Detect which cell encompasses the target text, then output its [x, y] center coordinate. 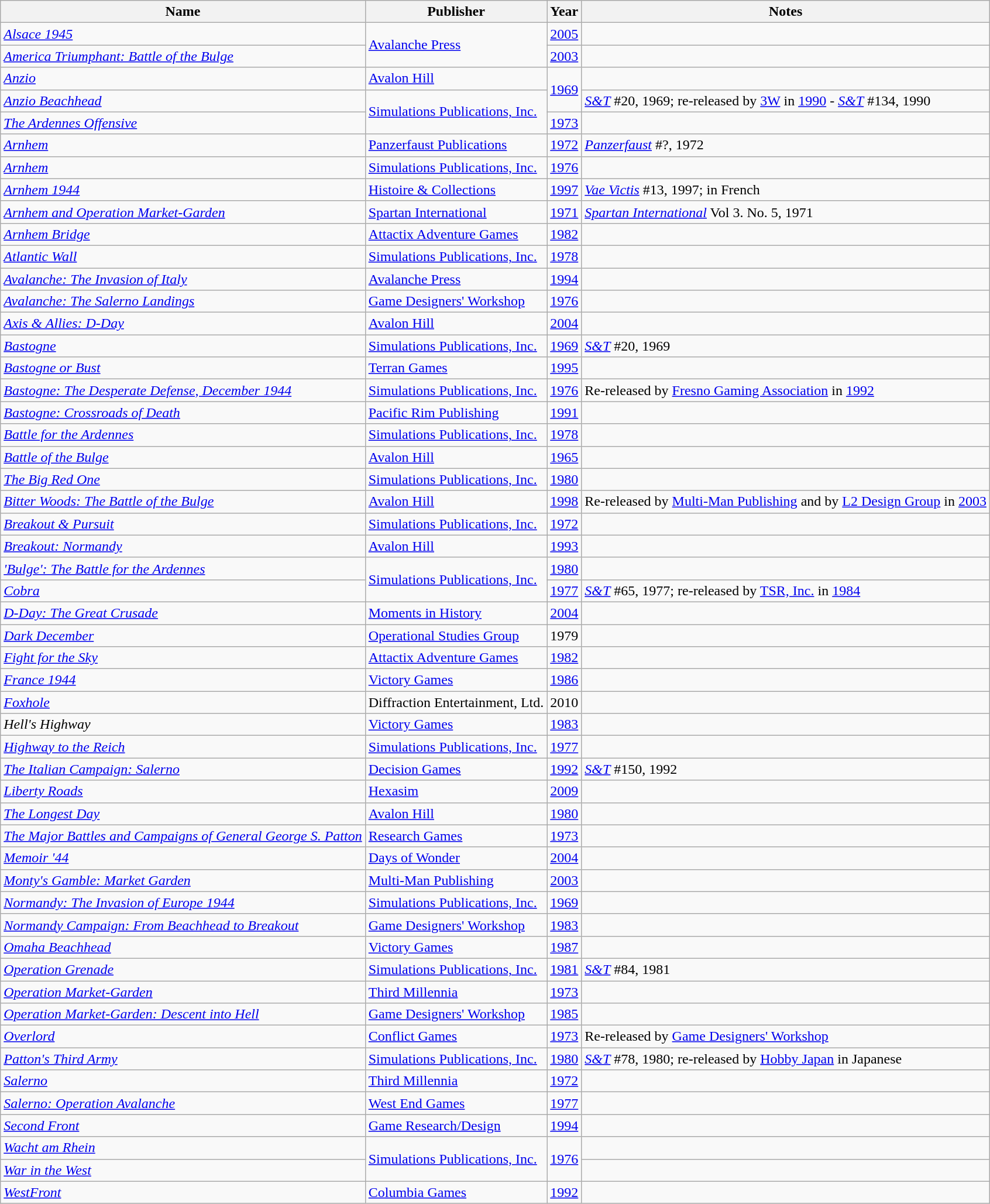
2010 [564, 702]
The Italian Campaign: Salerno [183, 769]
Operational Studies Group [456, 635]
Arnhem 1944 [183, 190]
Bastogne or Bust [183, 368]
Breakout & Pursuit [183, 524]
Re-released by Multi-Man Publishing and by L2 Design Group in 2003 [786, 502]
1979 [564, 635]
D-Day: The Great Crusade [183, 613]
Highway to the Reich [183, 747]
Normandy Campaign: From Beachhead to Breakout [183, 925]
Arnhem and Operation Market-Garden [183, 212]
S&T #20, 1969; re-released by 3W in 1990 - S&T #134, 1990 [786, 101]
1985 [564, 1014]
1993 [564, 546]
Battle of the Bulge [183, 457]
Avalanche: The Invasion of Italy [183, 279]
Pacific Rim Publishing [456, 413]
Monty's Gamble: Market Garden [183, 880]
Columbia Games [456, 1192]
Hexasim [456, 791]
Battle for the Ardennes [183, 435]
'Bulge': The Battle for the Ardennes [183, 568]
Memoir '44 [183, 858]
S&T #78, 1980; re-released by Hobby Japan in Japanese [786, 1059]
1981 [564, 969]
1998 [564, 502]
Liberty Roads [183, 791]
Normandy: The Invasion of Europe 1944 [183, 903]
Publisher [456, 12]
Game Research/Design [456, 1126]
Foxhole [183, 702]
Year [564, 12]
Fight for the Sky [183, 658]
Anzio [183, 78]
Days of Wonder [456, 858]
1986 [564, 680]
Panzerfaust #?, 1972 [786, 145]
Operation Grenade [183, 969]
1991 [564, 413]
Spartan International [456, 212]
Axis & Allies: D-Day [183, 324]
1997 [564, 190]
Notes [786, 12]
Histoire & Collections [456, 190]
The Longest Day [183, 814]
Research Games [456, 836]
Salerno: Operation Avalanche [183, 1103]
Panzerfaust Publications [456, 145]
France 1944 [183, 680]
Vae Victis #13, 1997; in French [786, 190]
Omaha Beachhead [183, 947]
Conflict Games [456, 1037]
Anzio Beachhead [183, 101]
Bastogne: Crossroads of Death [183, 413]
2005 [564, 34]
1971 [564, 212]
Breakout: Normandy [183, 546]
WestFront [183, 1192]
Name [183, 12]
Diffraction Entertainment, Ltd. [456, 702]
Wacht am Rhein [183, 1148]
Arnhem Bridge [183, 234]
Second Front [183, 1126]
Operation Market-Garden [183, 992]
Salerno [183, 1081]
Atlantic Wall [183, 256]
Bitter Woods: The Battle of the Bulge [183, 502]
Bastogne: The Desperate Defense, December 1944 [183, 390]
S&T #150, 1992 [786, 769]
Hell's Highway [183, 725]
Overlord [183, 1037]
Alsace 1945 [183, 34]
Operation Market-Garden: Descent into Hell [183, 1014]
S&T #84, 1981 [786, 969]
Multi-Man Publishing [456, 880]
S&T #65, 1977; re-released by TSR, Inc. in 1984 [786, 591]
S&T #20, 1969 [786, 346]
1965 [564, 457]
Dark December [183, 635]
Cobra [183, 591]
2009 [564, 791]
Re-released by Fresno Gaming Association in 1992 [786, 390]
1987 [564, 947]
Bastogne [183, 346]
Moments in History [456, 613]
America Triumphant: Battle of the Bulge [183, 56]
The Major Battles and Campaigns of General George S. Patton [183, 836]
The Big Red One [183, 479]
War in the West [183, 1170]
Decision Games [456, 769]
1995 [564, 368]
Re-released by Game Designers' Workshop [786, 1037]
Avalanche: The Salerno Landings [183, 301]
Spartan International Vol 3. No. 5, 1971 [786, 212]
Terran Games [456, 368]
Patton's Third Army [183, 1059]
The Ardennes Offensive [183, 123]
West End Games [456, 1103]
